Return the [x, y] coordinate for the center point of the cell that contains the specified text.  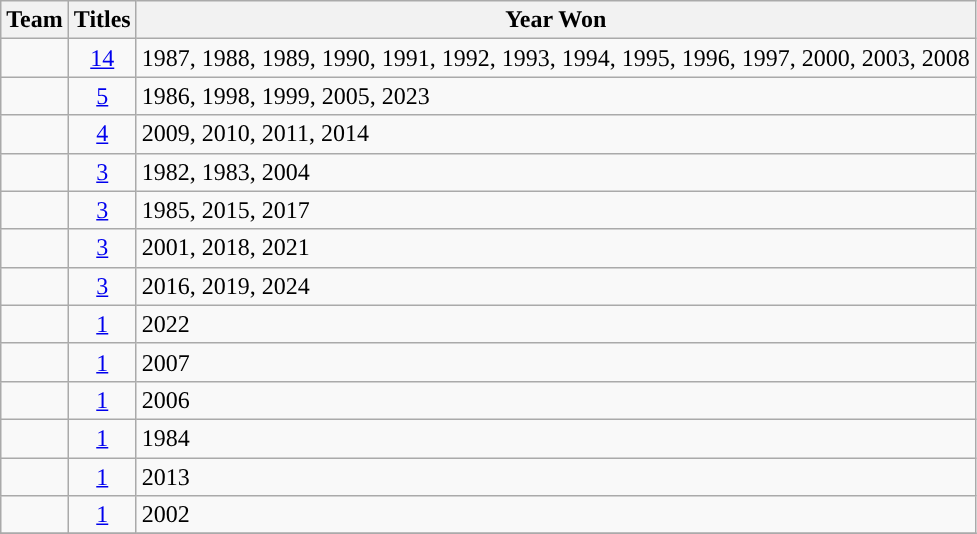
1985, 2015, 2017 [556, 210]
2016, 2019, 2024 [556, 286]
2001, 2018, 2021 [556, 248]
Titles [102, 20]
2022 [556, 324]
14 [102, 58]
Year Won [556, 20]
2006 [556, 400]
4 [102, 134]
2009, 2010, 2011, 2014 [556, 134]
Team [35, 20]
1984 [556, 438]
1982, 1983, 2004 [556, 172]
5 [102, 96]
1986, 1998, 1999, 2005, 2023 [556, 96]
2007 [556, 362]
2013 [556, 477]
2002 [556, 515]
1987, 1988, 1989, 1990, 1991, 1992, 1993, 1994, 1995, 1996, 1997, 2000, 2003, 2008 [556, 58]
